Determine the [x, y] coordinate at the center of the cell enclosing the given text.  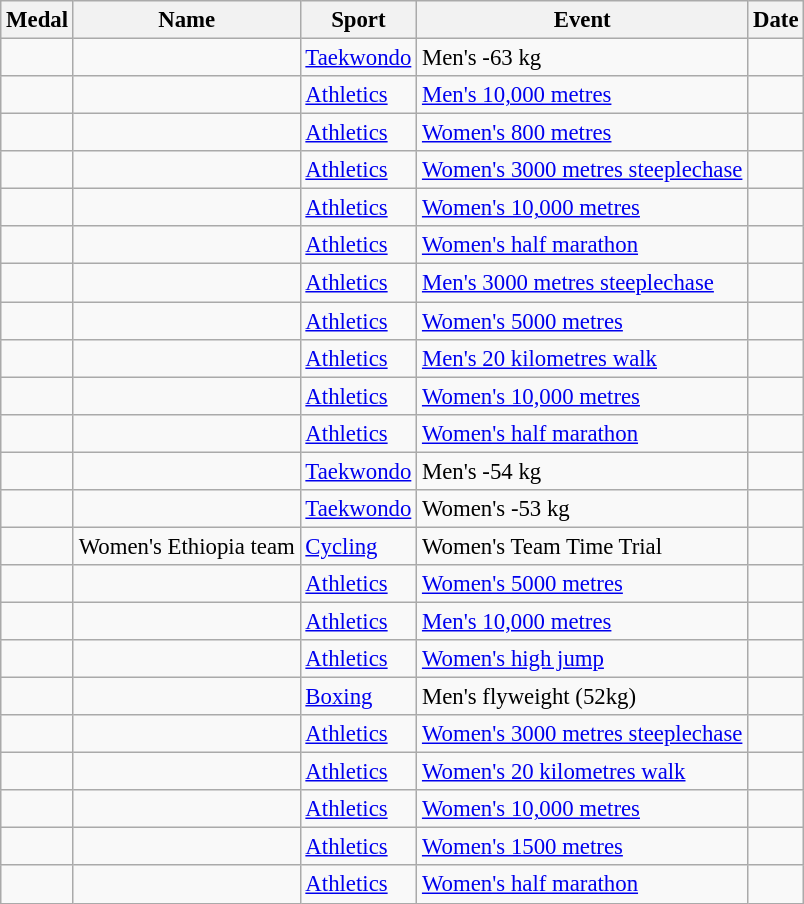
Men's 3000 metres steeplechase [582, 283]
Men's flyweight (52kg) [582, 697]
Boxing [358, 697]
Women's Team Time Trial [582, 546]
Men's -54 kg [582, 471]
Men's 20 kilometres walk [582, 358]
Women's -53 kg [582, 509]
Men's -63 kg [582, 58]
Cycling [358, 546]
Women's Ethiopia team [186, 546]
Women's 800 metres [582, 133]
Women's 20 kilometres walk [582, 772]
Date [776, 20]
Women's 1500 metres [582, 847]
Event [582, 20]
Name [186, 20]
Medal [38, 20]
Women's high jump [582, 659]
Sport [358, 20]
